Capture the cell that displays the provided text and extract its (x, y) central coordinate. 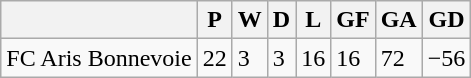
GF (353, 20)
FC Aris Bonnevoie (99, 58)
72 (398, 58)
GA (398, 20)
W (250, 20)
−56 (446, 58)
P (214, 20)
D (281, 20)
L (314, 20)
GD (446, 20)
22 (214, 58)
